For the text-containing cell, return its midpoint in (X, Y) coordinate format. 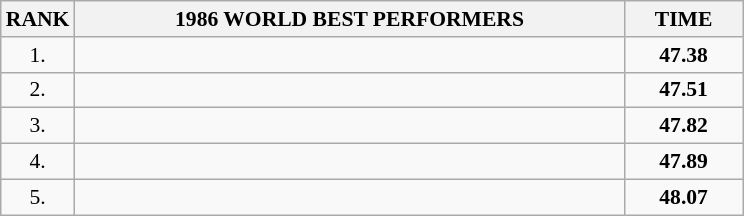
2. (38, 90)
TIME (684, 19)
47.89 (684, 162)
48.07 (684, 197)
47.51 (684, 90)
1. (38, 55)
4. (38, 162)
5. (38, 197)
RANK (38, 19)
3. (38, 126)
47.82 (684, 126)
47.38 (684, 55)
1986 WORLD BEST PERFORMERS (349, 19)
